Search for the cell housing the specified text and yield its [x, y] center coordinate. 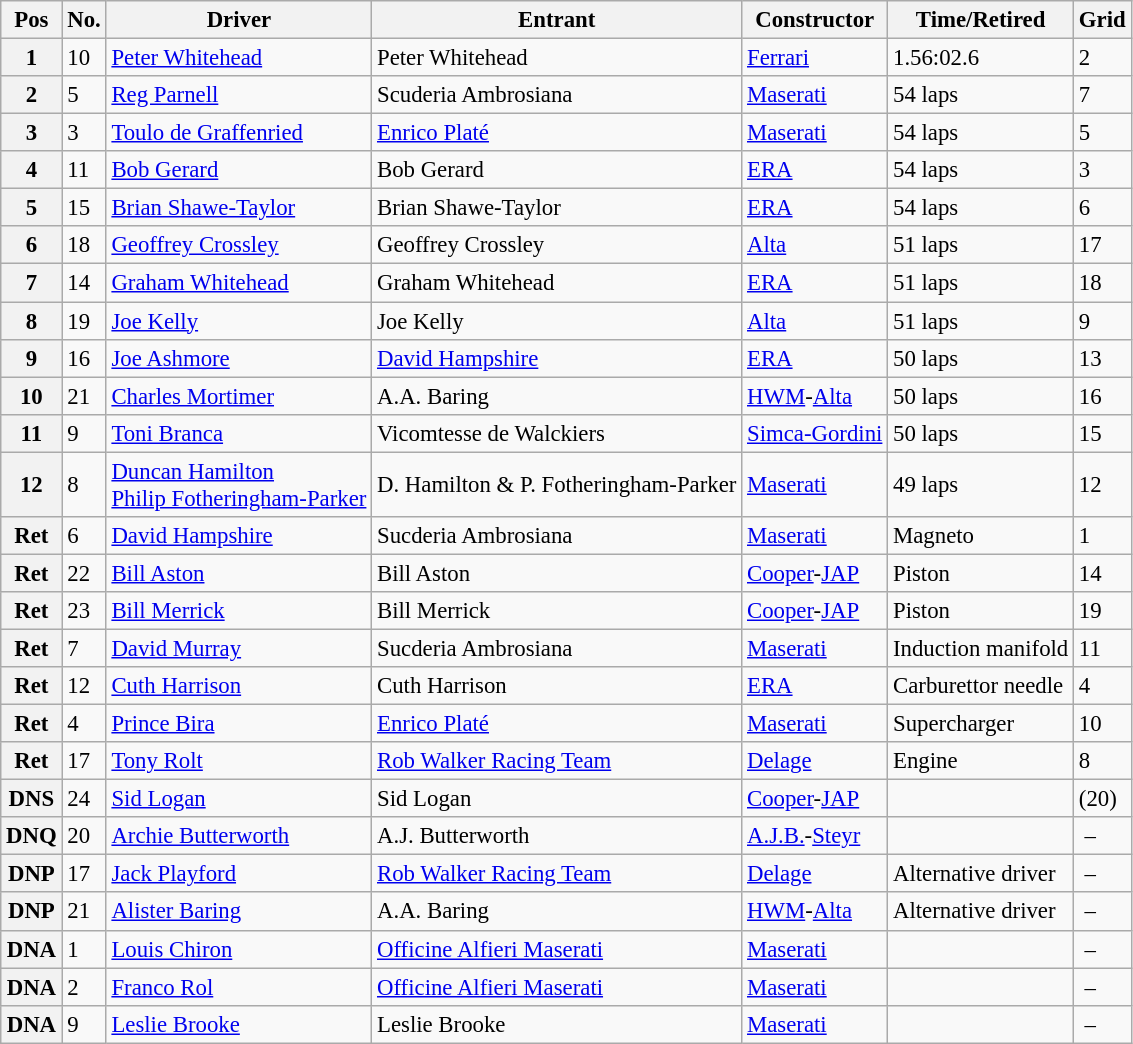
Vicomtesse de Walckiers [557, 433]
13 [1102, 358]
Magneto [981, 536]
Archie Butterworth [239, 836]
Scuderia Ambrosiana [557, 95]
Ferrari [815, 58]
Alister Baring [239, 912]
Grid [1102, 20]
Induction manifold [981, 648]
Franco Rol [239, 987]
1.56:02.6 [981, 58]
Prince Bira [239, 724]
No. [84, 20]
Constructor [815, 20]
Pos [32, 20]
Toni Branca [239, 433]
Louis Chiron [239, 949]
Entrant [557, 20]
Joe Ashmore [239, 358]
Tony Rolt [239, 761]
DNQ [32, 836]
Jack Playford [239, 874]
20 [84, 836]
(20) [1102, 799]
24 [84, 799]
Carburettor needle [981, 686]
Supercharger [981, 724]
DNS [32, 799]
D. Hamilton & P. Fotheringham-Parker [557, 484]
22 [84, 573]
David Murray [239, 648]
Charles Mortimer [239, 396]
Simca-Gordini [815, 433]
Reg Parnell [239, 95]
Engine [981, 761]
Driver [239, 20]
49 laps [981, 484]
Toulo de Graffenried [239, 133]
Duncan Hamilton Philip Fotheringham-Parker [239, 484]
A.J. Butterworth [557, 836]
Time/Retired [981, 20]
A.J.B.-Steyr [815, 836]
23 [84, 611]
